Provide the [x, y] coordinate of the cell's center where the given text is located.  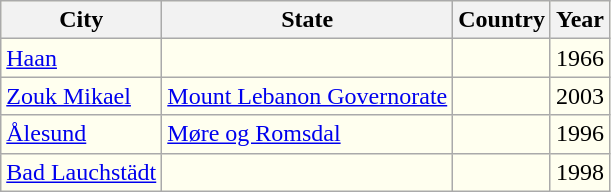
1966 [580, 58]
Møre og Romsdal [308, 134]
Bad Lauchstädt [82, 172]
2003 [580, 96]
1998 [580, 172]
Year [580, 20]
Zouk Mikael [82, 96]
Haan [82, 58]
1996 [580, 134]
State [308, 20]
Ålesund [82, 134]
City [82, 20]
Mount Lebanon Governorate [308, 96]
Country [502, 20]
